For the text-containing cell, return its midpoint in [X, Y] coordinate format. 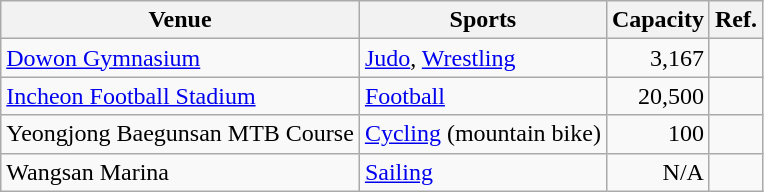
Football [482, 96]
Sports [482, 20]
Venue [180, 20]
Judo, Wrestling [482, 58]
Yeongjong Baegunsan MTB Course [180, 134]
20,500 [658, 96]
Wangsan Marina [180, 172]
3,167 [658, 58]
Cycling (mountain bike) [482, 134]
Ref. [736, 20]
Sailing [482, 172]
N/A [658, 172]
100 [658, 134]
Capacity [658, 20]
Dowon Gymnasium [180, 58]
Incheon Football Stadium [180, 96]
